Scan for the cell matching the given text and deliver its [x, y] coordinate at center. 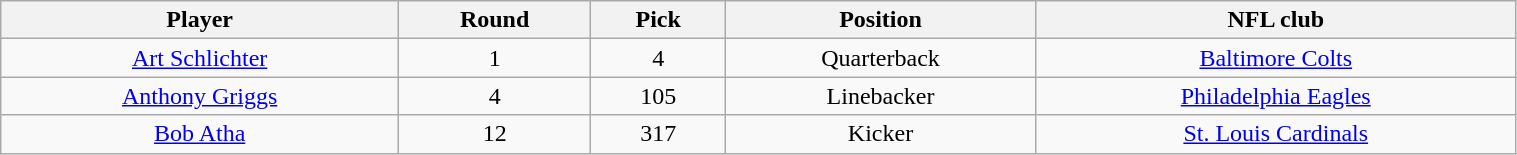
317 [658, 134]
Baltimore Colts [1276, 58]
Pick [658, 20]
Linebacker [881, 96]
St. Louis Cardinals [1276, 134]
1 [495, 58]
Philadelphia Eagles [1276, 96]
Player [200, 20]
12 [495, 134]
Kicker [881, 134]
Quarterback [881, 58]
Bob Atha [200, 134]
NFL club [1276, 20]
Position [881, 20]
Anthony Griggs [200, 96]
Art Schlichter [200, 58]
Round [495, 20]
105 [658, 96]
